Extract the [X, Y] coordinate from the center of the cell holding the provided text.  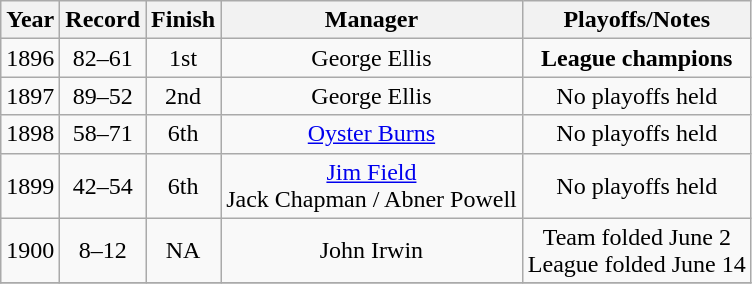
NA [184, 250]
Record [103, 20]
1900 [30, 250]
Jim Field Jack Chapman / Abner Powell [372, 186]
League champions [636, 58]
1898 [30, 134]
John Irwin [372, 250]
58–71 [103, 134]
2nd [184, 96]
82–61 [103, 58]
1st [184, 58]
8–12 [103, 250]
Oyster Burns [372, 134]
Manager [372, 20]
Playoffs/Notes [636, 20]
1899 [30, 186]
Team folded June 2League folded June 14 [636, 250]
42–54 [103, 186]
Year [30, 20]
89–52 [103, 96]
Finish [184, 20]
1896 [30, 58]
1897 [30, 96]
